Search for the cell housing the specified text and yield its [x, y] center coordinate. 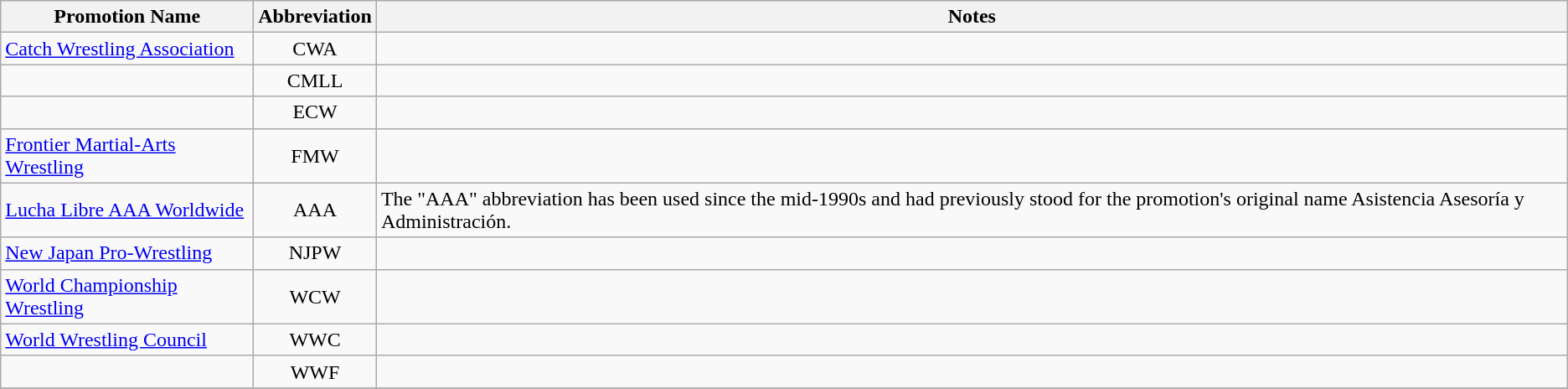
CMLL [315, 80]
Promotion Name [127, 17]
Abbreviation [315, 17]
World Wrestling Council [127, 340]
Lucha Libre AAA Worldwide [127, 210]
World Championship Wrestling [127, 297]
WWF [315, 371]
Frontier Martial-Arts Wrestling [127, 156]
FMW [315, 156]
WWC [315, 340]
ECW [315, 112]
New Japan Pro-Wrestling [127, 253]
NJPW [315, 253]
CWA [315, 49]
AAA [315, 210]
Catch Wrestling Association [127, 49]
WCW [315, 297]
Notes [972, 17]
